Pinpoint the cell where the given text exists, returning its (x, y) midpoint coordinate. 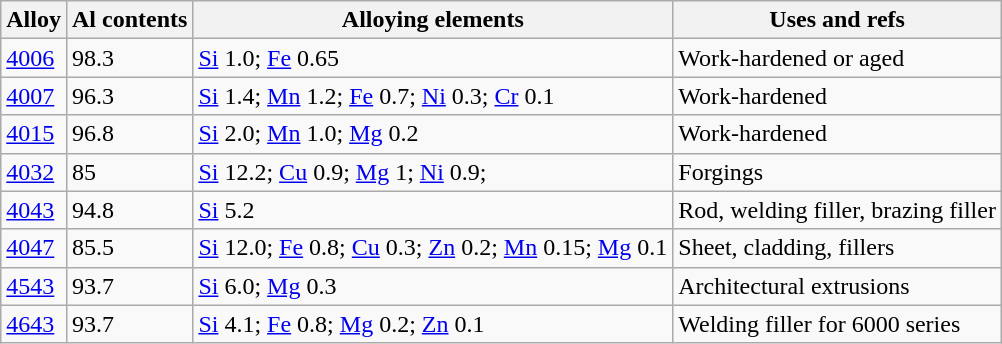
98.3 (129, 58)
4047 (34, 248)
4032 (34, 172)
Forgings (838, 172)
Rod, welding filler, brazing filler (838, 210)
Si 1.0; Fe 0.65 (433, 58)
Si 12.0; Fe 0.8; Cu 0.3; Zn 0.2; Mn 0.15; Mg 0.1 (433, 248)
Si 4.1; Fe 0.8; Mg 0.2; Zn 0.1 (433, 324)
4643 (34, 324)
Si 12.2; Cu 0.9; Mg 1; Ni 0.9; (433, 172)
94.8 (129, 210)
4015 (34, 134)
Work-hardened or aged (838, 58)
Si 2.0; Mn 1.0; Mg 0.2 (433, 134)
Alloy (34, 20)
4043 (34, 210)
Welding filler for 6000 series (838, 324)
Sheet, cladding, fillers (838, 248)
85.5 (129, 248)
Uses and refs (838, 20)
Alloying elements (433, 20)
Al contents (129, 20)
Si 1.4; Mn 1.2; Fe 0.7; Ni 0.3; Cr 0.1 (433, 96)
85 (129, 172)
4543 (34, 286)
Si 5.2 (433, 210)
Si 6.0; Mg 0.3 (433, 286)
4007 (34, 96)
96.3 (129, 96)
Architectural extrusions (838, 286)
96.8 (129, 134)
4006 (34, 58)
